Locate the cell with the specified text and output its [x, y] center coordinate. 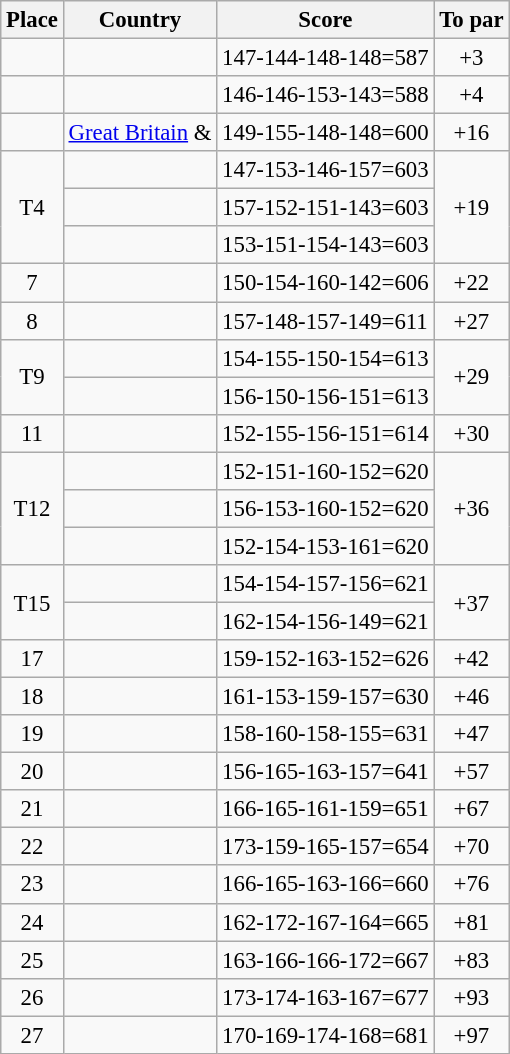
+42 [472, 659]
+81 [472, 922]
26 [32, 997]
7 [32, 283]
11 [32, 433]
24 [32, 922]
158-160-158-155=631 [326, 734]
149-155-148-148=600 [326, 133]
+29 [472, 376]
173-174-163-167=677 [326, 997]
23 [32, 885]
17 [32, 659]
+30 [472, 433]
+19 [472, 208]
Place [32, 20]
154-155-150-154=613 [326, 358]
Country [140, 20]
147-144-148-148=587 [326, 58]
150-154-160-142=606 [326, 283]
166-165-163-166=660 [326, 885]
+47 [472, 734]
+57 [472, 772]
T15 [32, 602]
157-148-157-149=611 [326, 321]
170-169-174-168=681 [326, 1035]
+16 [472, 133]
+37 [472, 602]
+4 [472, 95]
25 [32, 960]
163-166-166-172=667 [326, 960]
+67 [472, 809]
173-159-165-157=654 [326, 847]
+70 [472, 847]
156-165-163-157=641 [326, 772]
154-154-157-156=621 [326, 584]
+36 [472, 508]
T12 [32, 508]
+83 [472, 960]
156-153-160-152=620 [326, 509]
152-154-153-161=620 [326, 546]
+27 [472, 321]
+76 [472, 885]
162-172-167-164=665 [326, 922]
152-155-156-151=614 [326, 433]
+97 [472, 1035]
22 [32, 847]
159-152-163-152=626 [326, 659]
T4 [32, 208]
147-153-146-157=603 [326, 170]
157-152-151-143=603 [326, 208]
T9 [32, 376]
156-150-156-151=613 [326, 396]
162-154-156-149=621 [326, 621]
152-151-160-152=620 [326, 471]
+46 [472, 697]
20 [32, 772]
161-153-159-157=630 [326, 697]
19 [32, 734]
166-165-161-159=651 [326, 809]
+93 [472, 997]
8 [32, 321]
+22 [472, 283]
146-146-153-143=588 [326, 95]
153-151-154-143=603 [326, 245]
27 [32, 1035]
Great Britain & [140, 133]
Score [326, 20]
To par [472, 20]
18 [32, 697]
+3 [472, 58]
21 [32, 809]
